Return the [X, Y] coordinate for the center point of the cell that contains the specified text.  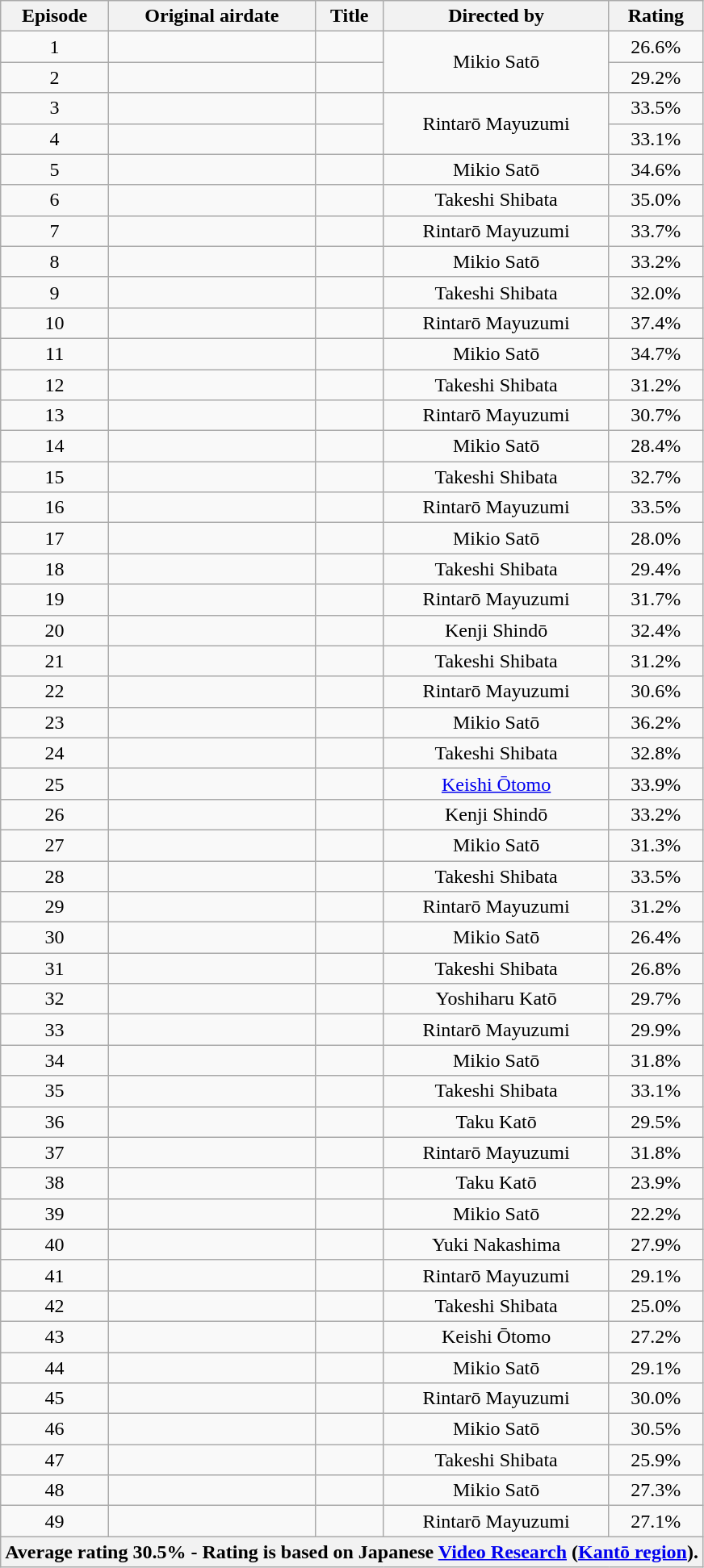
33 [55, 1030]
29.7% [656, 999]
47 [55, 1460]
41 [55, 1275]
48 [55, 1491]
38 [55, 1183]
26.6% [656, 47]
6 [55, 200]
27.3% [656, 1491]
30.0% [656, 1399]
27.1% [656, 1521]
32 [55, 999]
25.9% [656, 1460]
Yoshiharu Katō [496, 999]
28 [55, 876]
17 [55, 538]
26.4% [656, 938]
27.9% [656, 1244]
27 [55, 845]
46 [55, 1429]
36.2% [656, 722]
30.6% [656, 692]
19 [55, 600]
16 [55, 508]
40 [55, 1244]
4 [55, 139]
31.3% [656, 845]
42 [55, 1306]
22 [55, 692]
21 [55, 661]
26.8% [656, 968]
8 [55, 261]
34.6% [656, 169]
45 [55, 1399]
Rating [656, 16]
1 [55, 47]
Directed by [496, 16]
26 [55, 814]
14 [55, 446]
43 [55, 1336]
37.4% [656, 323]
44 [55, 1368]
Title [349, 16]
33.7% [656, 231]
7 [55, 231]
Episode [55, 16]
18 [55, 569]
Average rating 30.5% - Rating is based on Japanese Video Research (Kantō region). [352, 1552]
25.0% [656, 1306]
25 [55, 784]
29.9% [656, 1030]
35.0% [656, 200]
33.9% [656, 784]
35 [55, 1091]
29.2% [656, 77]
29.5% [656, 1122]
24 [55, 753]
32.7% [656, 477]
49 [55, 1521]
3 [55, 108]
37 [55, 1152]
22.2% [656, 1214]
20 [55, 630]
9 [55, 292]
36 [55, 1122]
31 [55, 968]
5 [55, 169]
30.7% [656, 416]
32.4% [656, 630]
29.4% [656, 569]
32.0% [656, 292]
15 [55, 477]
23.9% [656, 1183]
2 [55, 77]
Original airdate [212, 16]
28.0% [656, 538]
32.8% [656, 753]
27.2% [656, 1336]
30 [55, 938]
34 [55, 1060]
13 [55, 416]
39 [55, 1214]
31.7% [656, 600]
28.4% [656, 446]
Yuki Nakashima [496, 1244]
23 [55, 722]
29 [55, 907]
11 [55, 353]
12 [55, 385]
10 [55, 323]
30.5% [656, 1429]
34.7% [656, 353]
